Scan for the cell matching the given text and deliver its (x, y) coordinate at center. 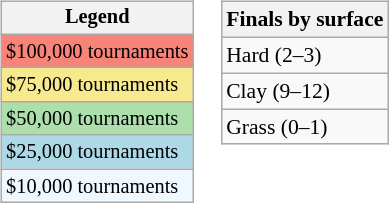
Hard (2–3) (304, 55)
$50,000 tournaments (97, 119)
Clay (9–12) (304, 91)
$100,000 tournaments (97, 51)
$75,000 tournaments (97, 85)
Finals by surface (304, 20)
Legend (97, 18)
$10,000 tournaments (97, 186)
$25,000 tournaments (97, 152)
Grass (0–1) (304, 127)
